Pinpoint the cell where the given text exists, returning its [x, y] midpoint coordinate. 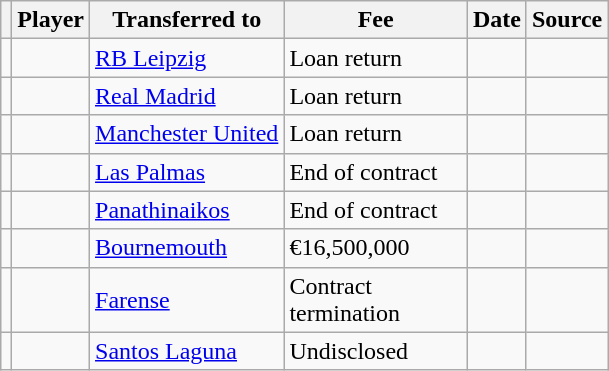
Fee [376, 20]
Santos Laguna [187, 351]
Real Madrid [187, 96]
RB Leipzig [187, 58]
Contract termination [376, 300]
Manchester United [187, 134]
Bournemouth [187, 248]
Transferred to [187, 20]
Farense [187, 300]
Date [496, 20]
Panathinaikos [187, 210]
Undisclosed [376, 351]
Player [51, 20]
€16,500,000 [376, 248]
Source [566, 20]
Las Palmas [187, 172]
